Output the [X, Y] coordinate of the center of the cell containing the given text.  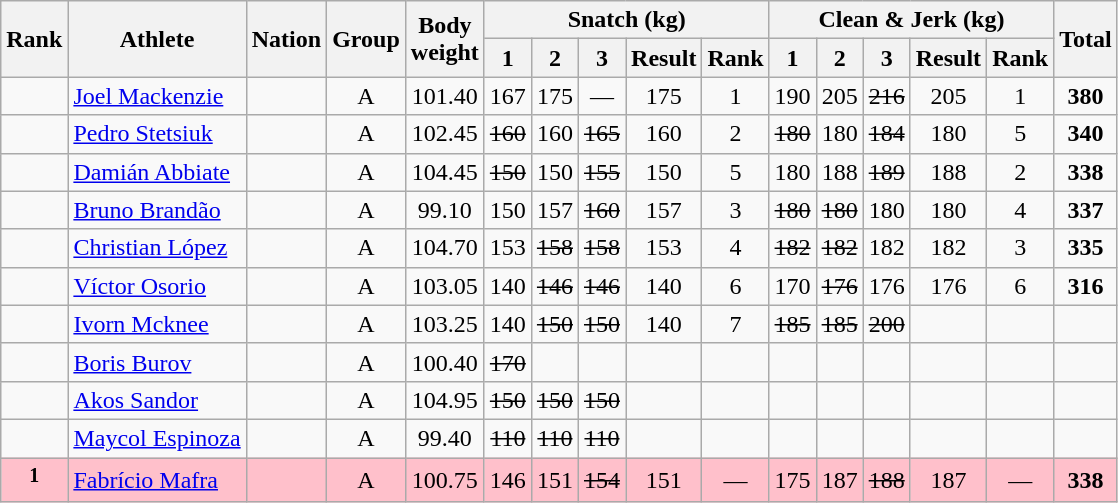
200 [886, 324]
Bodyweight [444, 39]
100.75 [444, 480]
7 [736, 324]
Fabrício Mafra [157, 480]
190 [792, 96]
Akos Sandor [157, 400]
Snatch (kg) [626, 20]
Group [366, 39]
Christian López [157, 248]
Ivorn Mcknee [157, 324]
Joel Mackenzie [157, 96]
Damián Abbiate [157, 172]
335 [1086, 248]
104.70 [444, 248]
103.25 [444, 324]
104.45 [444, 172]
Pedro Stetsiuk [157, 134]
Total [1086, 39]
337 [1086, 210]
Boris Burov [157, 362]
316 [1086, 286]
103.05 [444, 286]
189 [886, 172]
340 [1086, 134]
99.40 [444, 438]
Athlete [157, 39]
155 [602, 172]
101.40 [444, 96]
Víctor Osorio [157, 286]
167 [508, 96]
100.40 [444, 362]
165 [602, 134]
380 [1086, 96]
Clean & Jerk (kg) [912, 20]
99.10 [444, 210]
Nation [286, 39]
154 [602, 480]
184 [886, 134]
216 [886, 96]
102.45 [444, 134]
104.95 [444, 400]
Maycol Espinoza [157, 438]
Bruno Brandão [157, 210]
